Identify which cell holds the provided text, then report its (x, y) central coordinate. 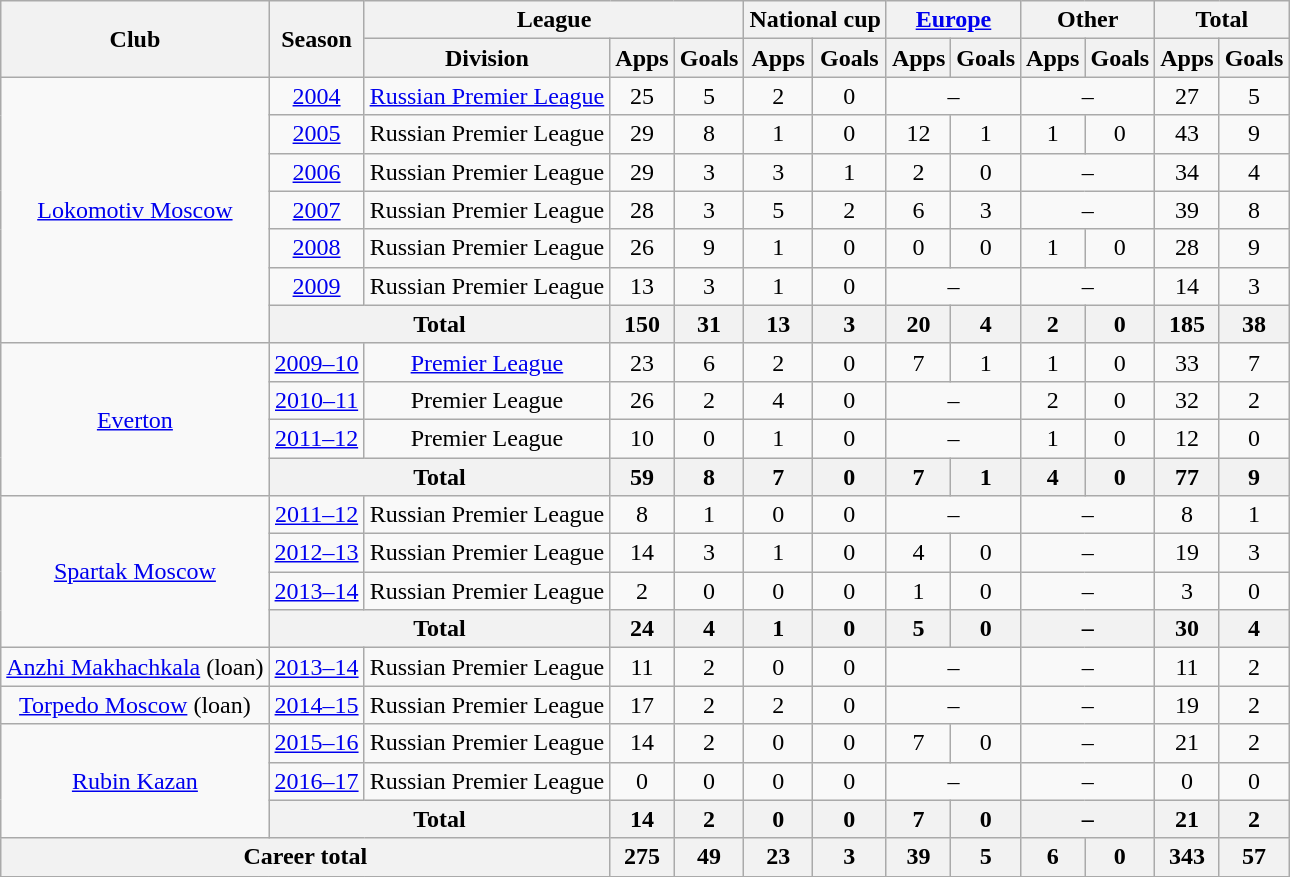
34 (1187, 172)
25 (642, 96)
2009 (316, 286)
2006 (316, 172)
2005 (316, 134)
2012–13 (316, 553)
Europe (953, 20)
57 (1254, 857)
Club (135, 39)
343 (1187, 857)
2014–15 (316, 705)
20 (918, 324)
Lokomotiv Moscow (135, 210)
Division (487, 58)
49 (709, 857)
Season (316, 39)
38 (1254, 324)
Rubin Kazan (135, 781)
Anzhi Makhachkala (loan) (135, 667)
2009–10 (316, 362)
League (554, 20)
10 (642, 438)
31 (709, 324)
59 (642, 477)
2015–16 (316, 743)
Torpedo Moscow (loan) (135, 705)
275 (642, 857)
2004 (316, 96)
33 (1187, 362)
Everton (135, 419)
2010–11 (316, 400)
77 (1187, 477)
43 (1187, 134)
30 (1187, 629)
24 (642, 629)
Career total (306, 857)
150 (642, 324)
Spartak Moscow (135, 572)
185 (1187, 324)
2007 (316, 210)
27 (1187, 96)
National cup (815, 20)
2008 (316, 248)
Other (1088, 20)
17 (642, 705)
32 (1187, 400)
2016–17 (316, 781)
